Scan for the cell matching the given text and deliver its [x, y] coordinate at center. 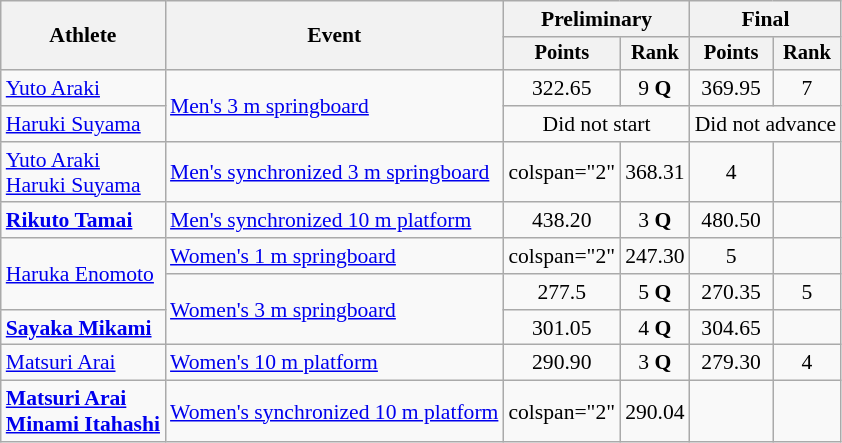
Event [334, 36]
277.5 [562, 292]
304.65 [732, 328]
480.50 [732, 221]
Did not advance [766, 124]
Yuto Araki [83, 88]
Athlete [83, 36]
Women's 3 m springboard [334, 310]
322.65 [562, 88]
Did not start [596, 124]
Women's 10 m platform [334, 363]
7 [806, 88]
Men's 3 m springboard [334, 106]
290.90 [562, 363]
5 Q [654, 292]
438.20 [562, 221]
Men's synchronized 10 m platform [334, 221]
247.30 [654, 256]
Preliminary [596, 19]
Matsuri AraiMinami Itahashi [83, 412]
Women's synchronized 10 m platform [334, 412]
369.95 [732, 88]
4 Q [654, 328]
290.04 [654, 412]
270.35 [732, 292]
Rikuto Tamai [83, 221]
Yuto ArakiHaruki Suyama [83, 172]
279.30 [732, 363]
Women's 1 m springboard [334, 256]
Haruki Suyama [83, 124]
368.31 [654, 172]
9 Q [654, 88]
Men's synchronized 3 m springboard [334, 172]
Matsuri Arai [83, 363]
Final [766, 19]
301.05 [562, 328]
Haruka Enomoto [83, 274]
Sayaka Mikami [83, 328]
